Capture the cell that displays the provided text and extract its (X, Y) central coordinate. 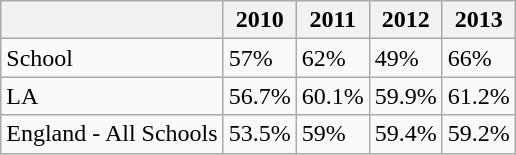
2011 (332, 20)
59.2% (478, 134)
61.2% (478, 96)
62% (332, 58)
49% (406, 58)
LA (112, 96)
66% (478, 58)
England - All Schools (112, 134)
53.5% (260, 134)
59% (332, 134)
School (112, 58)
2012 (406, 20)
59.9% (406, 96)
56.7% (260, 96)
57% (260, 58)
2010 (260, 20)
2013 (478, 20)
60.1% (332, 96)
59.4% (406, 134)
